Provide the [X, Y] coordinate of the cell's center where the given text is located.  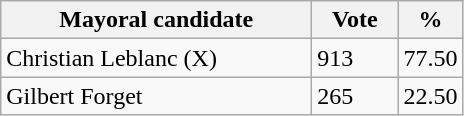
265 [355, 96]
Christian Leblanc (X) [156, 58]
Gilbert Forget [156, 96]
% [430, 20]
22.50 [430, 96]
913 [355, 58]
Mayoral candidate [156, 20]
Vote [355, 20]
77.50 [430, 58]
